Determine the (x, y) coordinate at the center of the cell enclosing the given text.  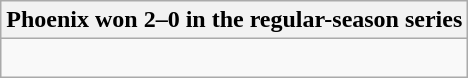
Phoenix won 2–0 in the regular-season series (234, 20)
